Search for the cell housing the specified text and yield its [X, Y] center coordinate. 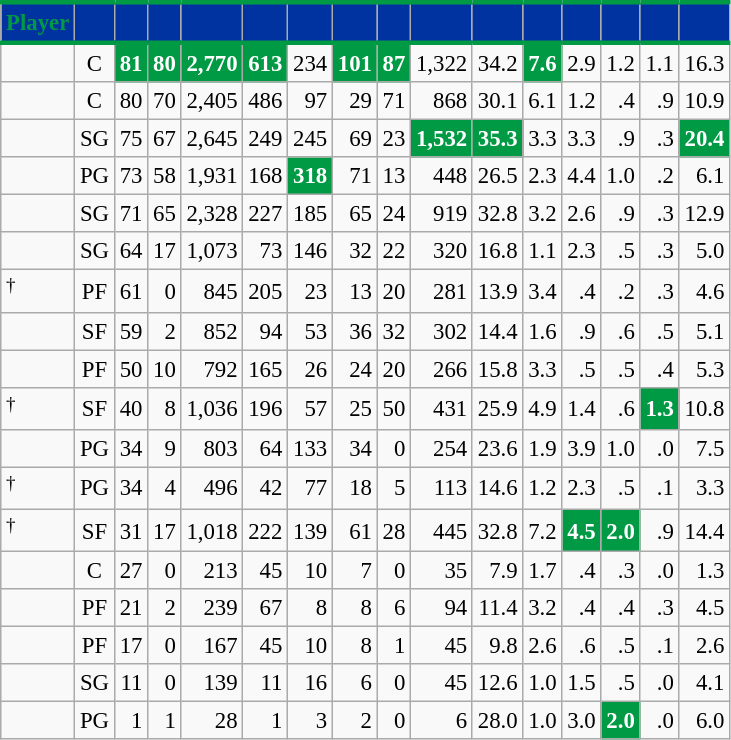
2,770 [212, 62]
16 [310, 683]
26.5 [497, 176]
13.9 [497, 291]
3.0 [582, 721]
4.6 [704, 291]
Player [38, 22]
97 [310, 101]
1,073 [212, 251]
227 [266, 214]
4.9 [542, 408]
2,645 [212, 139]
1,931 [212, 176]
1.4 [582, 408]
431 [442, 408]
168 [266, 176]
16.8 [497, 251]
7.2 [542, 530]
302 [442, 331]
3.9 [582, 449]
25.9 [497, 408]
27 [130, 571]
6.0 [704, 721]
70 [164, 101]
5.1 [704, 331]
7 [354, 571]
53 [310, 331]
486 [266, 101]
852 [212, 331]
9.8 [497, 646]
69 [354, 139]
196 [266, 408]
167 [212, 646]
40 [130, 408]
1.9 [542, 449]
4.1 [704, 683]
254 [442, 449]
31 [130, 530]
792 [212, 369]
2.9 [582, 62]
81 [130, 62]
266 [442, 369]
20.4 [704, 139]
75 [130, 139]
11.4 [497, 608]
133 [310, 449]
15.8 [497, 369]
146 [310, 251]
7.6 [542, 62]
448 [442, 176]
445 [442, 530]
5 [394, 488]
1,018 [212, 530]
245 [310, 139]
2,405 [212, 101]
320 [442, 251]
803 [212, 449]
21 [130, 608]
10.9 [704, 101]
113 [442, 488]
23.6 [497, 449]
9 [164, 449]
318 [310, 176]
7.9 [497, 571]
249 [266, 139]
205 [266, 291]
213 [212, 571]
57 [310, 408]
35 [442, 571]
28.0 [497, 721]
165 [266, 369]
3.4 [542, 291]
1,532 [442, 139]
1.7 [542, 571]
29 [354, 101]
868 [442, 101]
613 [266, 62]
234 [310, 62]
3 [310, 721]
2,328 [212, 214]
42 [266, 488]
1,036 [212, 408]
10.8 [704, 408]
30.1 [497, 101]
12.6 [497, 683]
35.3 [497, 139]
16.3 [704, 62]
59 [130, 331]
1,322 [442, 62]
34.2 [497, 62]
77 [310, 488]
7.5 [704, 449]
4.4 [582, 176]
101 [354, 62]
87 [394, 62]
5.0 [704, 251]
1.5 [582, 683]
36 [354, 331]
4 [164, 488]
25 [354, 408]
14.6 [497, 488]
496 [212, 488]
12.9 [704, 214]
26 [310, 369]
18 [354, 488]
58 [164, 176]
22 [394, 251]
222 [266, 530]
919 [442, 214]
845 [212, 291]
239 [212, 608]
185 [310, 214]
1.6 [542, 331]
281 [442, 291]
5.3 [704, 369]
